Identify which cell holds the provided text, then report its [X, Y] central coordinate. 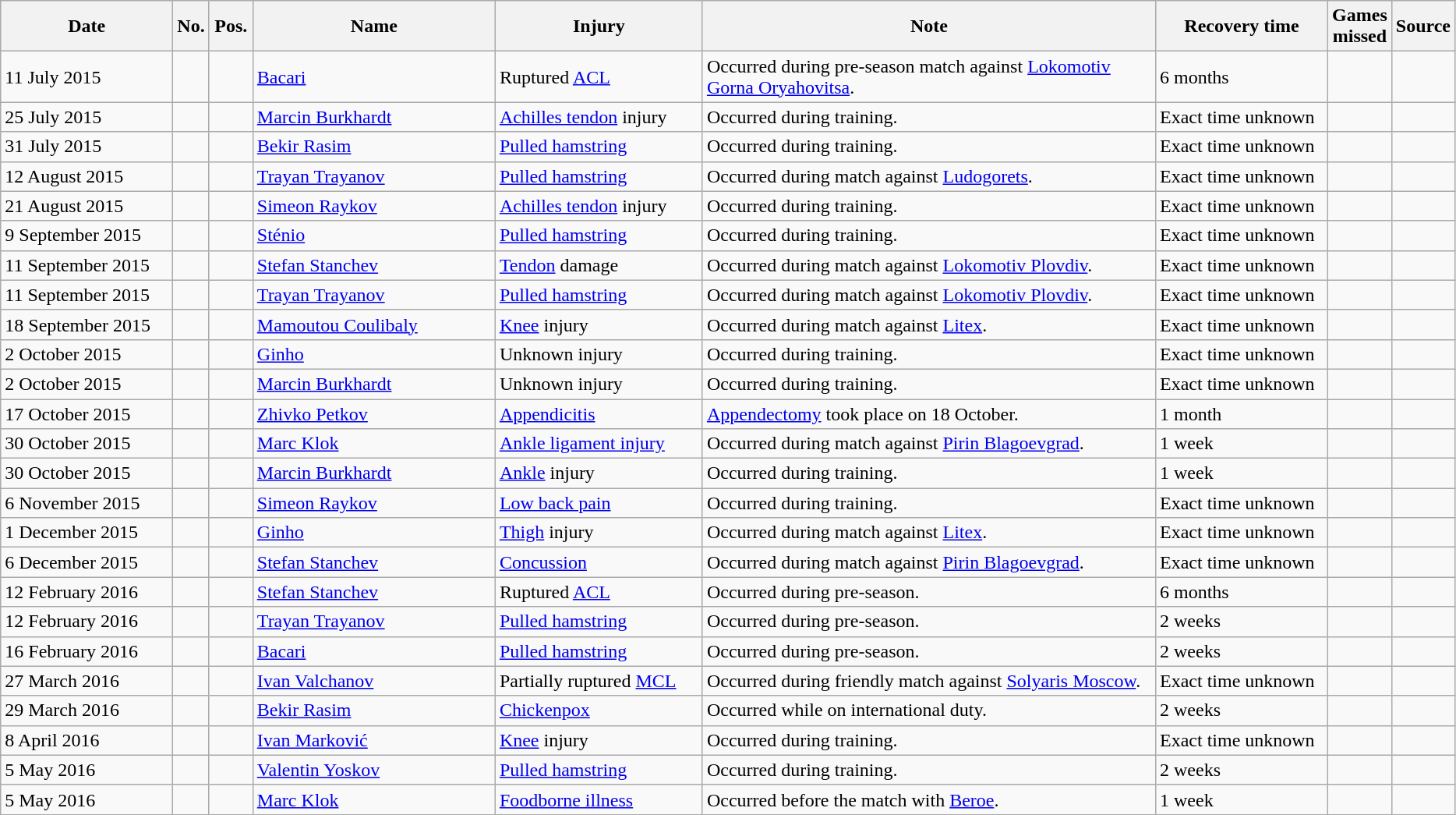
Valentin Yoskov [374, 770]
Tendon damage [599, 265]
Appendicitis [599, 414]
Appendectomy took place on 18 October. [929, 414]
Date [87, 27]
18 September 2015 [87, 324]
Ivan Marković [374, 740]
27 March 2016 [87, 681]
Partially ruptured MCL [599, 681]
Ankle injury [599, 473]
Thigh injury [599, 533]
1 month [1241, 414]
Occurred during friendly match against Solyaris Moscow. [929, 681]
Occurred while on international duty. [929, 710]
1 December 2015 [87, 533]
21 August 2015 [87, 206]
6 November 2015 [87, 503]
Occurred during match against Ludogorets. [929, 176]
Mamoutou Coulibaly [374, 324]
Ankle ligament injury [599, 444]
25 July 2015 [87, 117]
Games missed [1360, 27]
11 July 2015 [87, 76]
Foodborne illness [599, 799]
Injury [599, 27]
Chickenpox [599, 710]
29 March 2016 [87, 710]
Occurred during pre-season match against Lokomotiv Gorna Oryahovitsa. [929, 76]
8 April 2016 [87, 740]
17 October 2015 [87, 414]
Source [1423, 27]
Note [929, 27]
No. [191, 27]
Ivan Valchanov [374, 681]
9 September 2015 [87, 236]
12 August 2015 [87, 176]
Name [374, 27]
16 February 2016 [87, 651]
Occurred before the match with Beroe. [929, 799]
6 December 2015 [87, 562]
Recovery time [1241, 27]
Zhivko Petkov [374, 414]
Low back pain [599, 503]
31 July 2015 [87, 147]
Sténio [374, 236]
Pos. [231, 27]
Concussion [599, 562]
